Identify which cell holds the provided text, then report its [X, Y] central coordinate. 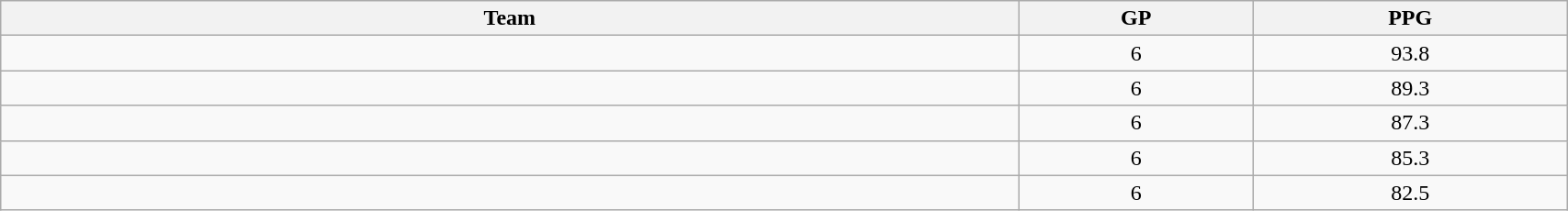
Team [510, 18]
GP [1136, 18]
93.8 [1411, 53]
85.3 [1411, 158]
82.5 [1411, 193]
PPG [1411, 18]
87.3 [1411, 123]
89.3 [1411, 88]
